Locate the cell with the specified text and output its (x, y) center coordinate. 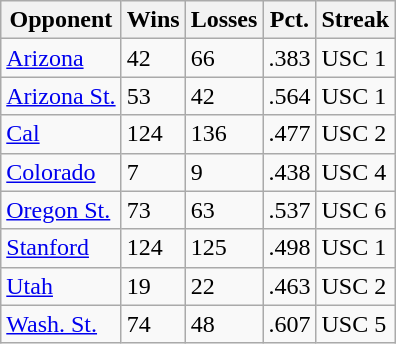
48 (224, 324)
.607 (290, 324)
53 (153, 96)
Arizona St. (61, 96)
.564 (290, 96)
19 (153, 286)
125 (224, 248)
136 (224, 134)
63 (224, 210)
Cal (61, 134)
.463 (290, 286)
22 (224, 286)
Wins (153, 20)
74 (153, 324)
.537 (290, 210)
Colorado (61, 172)
.383 (290, 58)
Oregon St. (61, 210)
.438 (290, 172)
USC 4 (356, 172)
Utah (61, 286)
USC 6 (356, 210)
Opponent (61, 20)
7 (153, 172)
Stanford (61, 248)
Wash. St. (61, 324)
.498 (290, 248)
Losses (224, 20)
USC 5 (356, 324)
66 (224, 58)
.477 (290, 134)
9 (224, 172)
Streak (356, 20)
Pct. (290, 20)
73 (153, 210)
Arizona (61, 58)
